Provide the (x, y) coordinate of the cell's center where the given text is located.  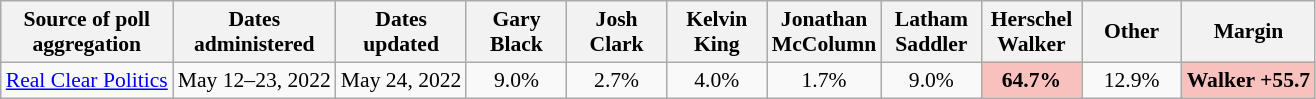
GaryBlack (516, 32)
Source of pollaggregation (87, 32)
Margin (1249, 32)
JoshClark (617, 32)
2.7% (617, 80)
May 12–23, 2022 (254, 80)
Datesadministered (254, 32)
Real Clear Politics (87, 80)
HerschelWalker (1031, 32)
64.7% (1031, 80)
12.9% (1132, 80)
Other (1132, 32)
JonathanMcColumn (824, 32)
Walker +55.7 (1249, 80)
1.7% (824, 80)
LathamSaddler (931, 32)
Datesupdated (402, 32)
4.0% (717, 80)
May 24, 2022 (402, 80)
KelvinKing (717, 32)
